Extract the [x, y] coordinate from the center of the cell holding the provided text.  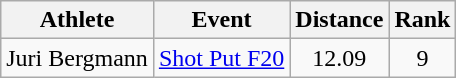
Shot Put F20 [221, 58]
Athlete [78, 20]
Distance [340, 20]
Juri Bergmann [78, 58]
12.09 [340, 58]
9 [422, 58]
Event [221, 20]
Rank [422, 20]
